Determine the [x, y] coordinate at the center of the cell enclosing the given text.  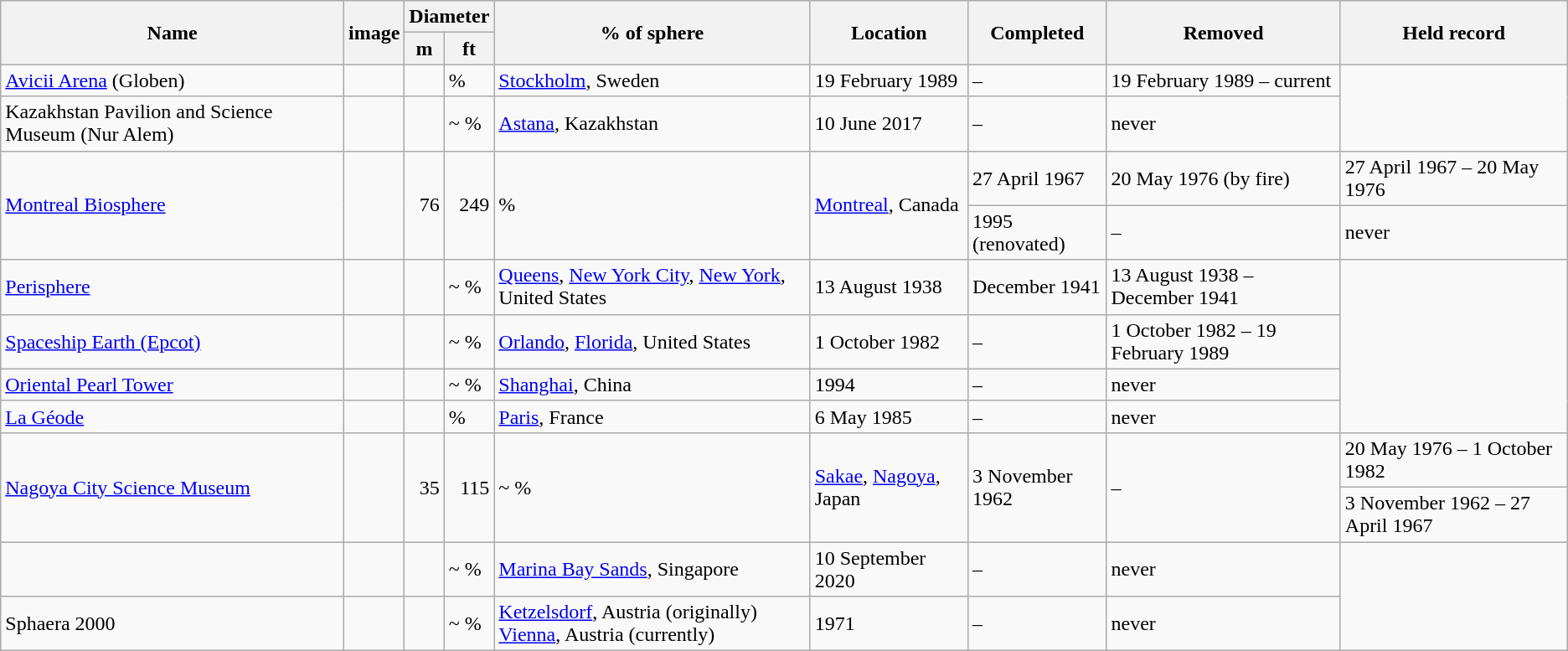
Location [889, 33]
1 October 1982 [889, 342]
10 September 2020 [889, 568]
Completed [1037, 33]
27 April 1967 – 20 May 1976 [1454, 178]
Shanghai, China [652, 385]
1995 (renovated) [1037, 233]
Nagoya City Science Museum [173, 487]
1 October 1982 – 19 February 1989 [1223, 342]
La Géode [173, 416]
Name [173, 33]
76 [425, 205]
% of sphere [652, 33]
Oriental Pearl Tower [173, 385]
13 August 1938 – December 1941 [1223, 287]
Sakae, Nagoya, Japan [889, 487]
Removed [1223, 33]
Montreal Biosphere [173, 205]
Held record [1454, 33]
19 February 1989 [889, 80]
1971 [889, 623]
m [425, 49]
image [374, 33]
3 November 1962 [1037, 487]
Ketzelsdorf, Austria (originally)Vienna, Austria (currently) [652, 623]
Astana, Kazakhstan [652, 124]
Sphaera 2000 [173, 623]
Spaceship Earth (Epcot) [173, 342]
Perisphere [173, 287]
3 November 1962 – 27 April 1967 [1454, 514]
249 [469, 205]
19 February 1989 – current [1223, 80]
20 May 1976 (by fire) [1223, 178]
13 August 1938 [889, 287]
27 April 1967 [1037, 178]
Montreal, Canada [889, 205]
Orlando, Florida, United States [652, 342]
10 June 2017 [889, 124]
Kazakhstan Pavilion and Science Museum (Nur Alem) [173, 124]
Stockholm, Sweden [652, 80]
1994 [889, 385]
Diameter [449, 17]
Paris, France [652, 416]
6 May 1985 [889, 416]
35 [425, 487]
ft [469, 49]
Avicii Arena (Globen) [173, 80]
Queens, New York City, New York, United States [652, 287]
115 [469, 487]
Marina Bay Sands, Singapore [652, 568]
December 1941 [1037, 287]
20 May 1976 – 1 October 1982 [1454, 459]
